Locate the cell with the specified text and output its [x, y] center coordinate. 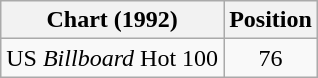
Position [271, 20]
Chart (1992) [112, 20]
US Billboard Hot 100 [112, 58]
76 [271, 58]
